Search for the cell housing the specified text and yield its [x, y] center coordinate. 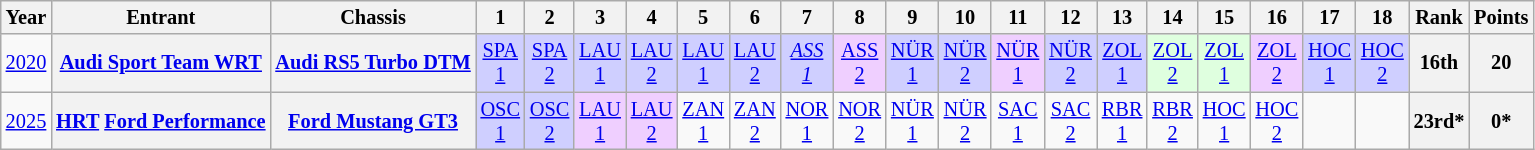
NOR1 [808, 121]
Audi RS5 Turbo DTM [372, 63]
23rd* [1440, 121]
17 [1330, 17]
4 [652, 17]
RBR2 [1172, 121]
OSC2 [550, 121]
9 [912, 17]
5 [703, 17]
10 [966, 17]
20 [1501, 63]
Points [1501, 17]
HRT Ford Performance [160, 121]
7 [808, 17]
1 [500, 17]
RBR1 [1122, 121]
SPA2 [550, 63]
Chassis [372, 17]
3 [600, 17]
Audi Sport Team WRT [160, 63]
ASS2 [860, 63]
Rank [1440, 17]
SAC1 [1018, 121]
18 [1382, 17]
Year [26, 17]
12 [1070, 17]
Ford Mustang GT3 [372, 121]
OSC1 [500, 121]
16th [1440, 63]
0* [1501, 121]
8 [860, 17]
2020 [26, 63]
16 [1276, 17]
2 [550, 17]
SPA1 [500, 63]
SAC2 [1070, 121]
ZAN1 [703, 121]
14 [1172, 17]
13 [1122, 17]
Entrant [160, 17]
15 [1224, 17]
ZAN2 [755, 121]
ASS1 [808, 63]
NOR2 [860, 121]
2025 [26, 121]
6 [755, 17]
11 [1018, 17]
